Identify which cell holds the provided text, then report its [x, y] central coordinate. 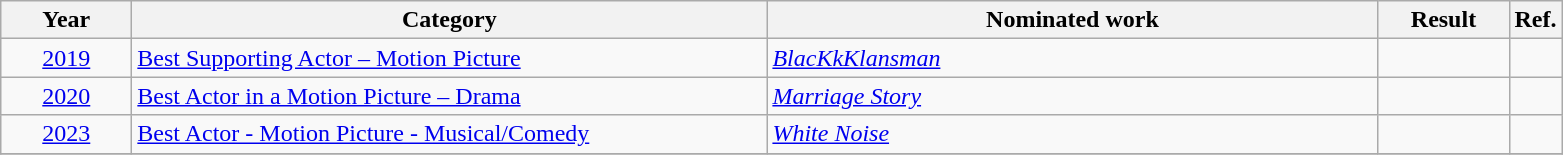
White Noise [1072, 134]
Category [450, 20]
Marriage Story [1072, 96]
Ref. [1536, 20]
BlacKkKlansman [1072, 58]
Year [66, 20]
2019 [66, 58]
Result [1444, 20]
2023 [66, 134]
Nominated work [1072, 20]
2020 [66, 96]
Best Actor - Motion Picture - Musical/Comedy [450, 134]
Best Actor in a Motion Picture – Drama [450, 96]
Best Supporting Actor – Motion Picture [450, 58]
